Find where the given text appears and provide that cell's center as [X, Y] coordinate. 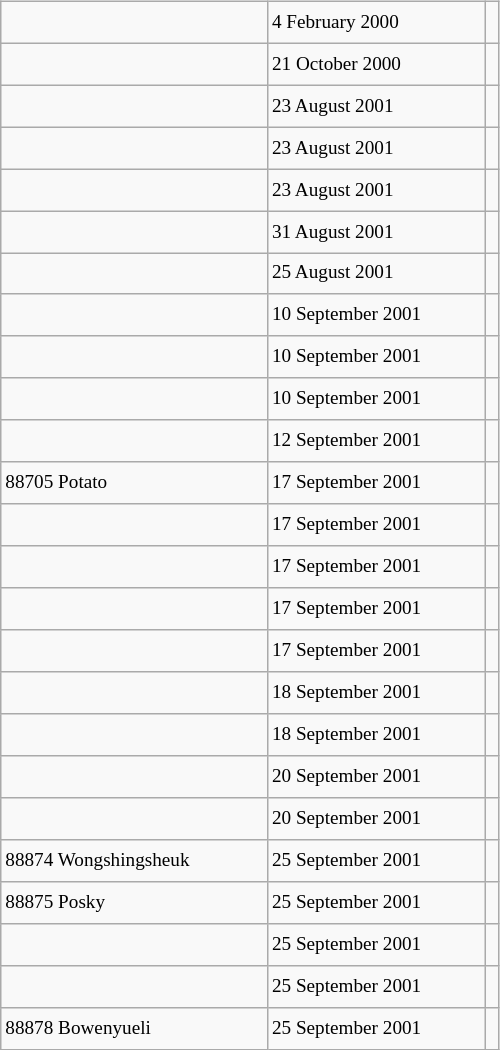
12 September 2001 [376, 441]
88874 Wongshingsheuk [134, 861]
25 August 2001 [376, 274]
4 February 2000 [376, 22]
88705 Potato [134, 483]
21 October 2000 [376, 64]
88878 Bowenyueli [134, 1028]
31 August 2001 [376, 232]
88875 Posky [134, 902]
